Return (X, Y) of the center of cell containing provided text 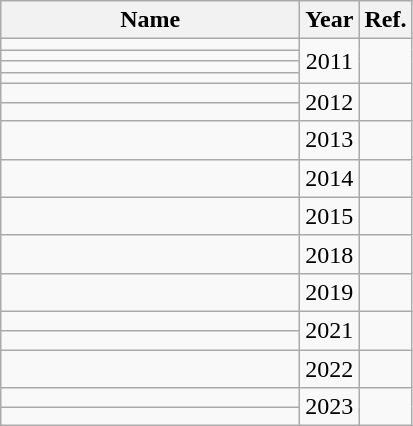
Ref. (386, 20)
2014 (330, 178)
2021 (330, 330)
Year (330, 20)
2022 (330, 369)
2012 (330, 102)
2019 (330, 292)
2018 (330, 254)
2011 (330, 61)
2013 (330, 140)
2023 (330, 407)
Name (150, 20)
2015 (330, 216)
